For the text-containing cell, return its midpoint in [x, y] coordinate format. 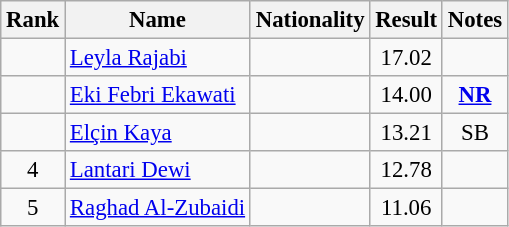
13.21 [406, 133]
Raghad Al-Zubaidi [158, 208]
Name [158, 20]
Eki Febri Ekawati [158, 95]
Rank [33, 20]
Leyla Rajabi [158, 58]
Result [406, 20]
11.06 [406, 208]
4 [33, 170]
SB [474, 133]
14.00 [406, 95]
Elçin Kaya [158, 133]
NR [474, 95]
17.02 [406, 58]
Lantari Dewi [158, 170]
12.78 [406, 170]
5 [33, 208]
Nationality [310, 20]
Notes [474, 20]
